Scan for the cell matching the given text and deliver its [x, y] coordinate at center. 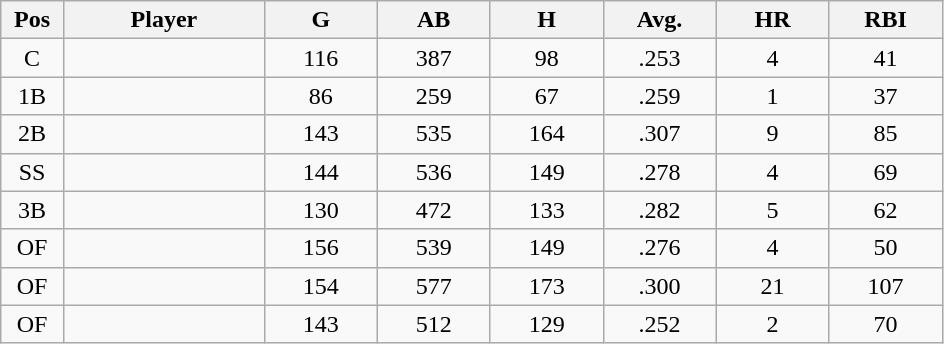
259 [434, 96]
133 [546, 210]
Pos [32, 20]
C [32, 58]
.259 [660, 96]
387 [434, 58]
144 [320, 172]
116 [320, 58]
.282 [660, 210]
472 [434, 210]
156 [320, 248]
RBI [886, 20]
85 [886, 134]
H [546, 20]
69 [886, 172]
70 [886, 324]
5 [772, 210]
2B [32, 134]
539 [434, 248]
G [320, 20]
67 [546, 96]
AB [434, 20]
41 [886, 58]
.300 [660, 286]
62 [886, 210]
Avg. [660, 20]
129 [546, 324]
.252 [660, 324]
3B [32, 210]
SS [32, 172]
.253 [660, 58]
107 [886, 286]
50 [886, 248]
2 [772, 324]
130 [320, 210]
9 [772, 134]
98 [546, 58]
512 [434, 324]
173 [546, 286]
.278 [660, 172]
535 [434, 134]
37 [886, 96]
154 [320, 286]
164 [546, 134]
1 [772, 96]
536 [434, 172]
HR [772, 20]
.307 [660, 134]
Player [164, 20]
.276 [660, 248]
86 [320, 96]
1B [32, 96]
577 [434, 286]
21 [772, 286]
